Scan for the cell matching the given text and deliver its (x, y) coordinate at center. 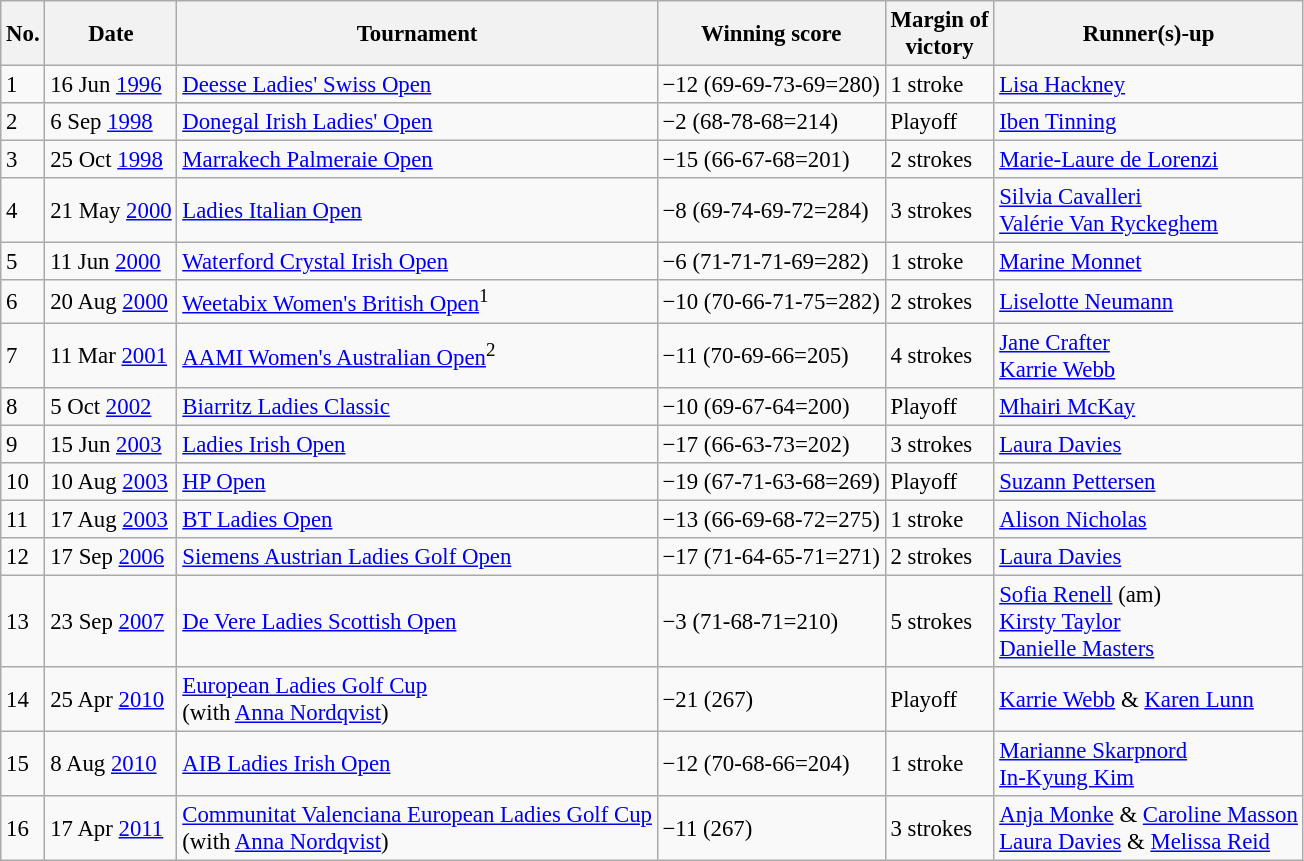
−19 (67-71-63-68=269) (771, 481)
Suzann Pettersen (1148, 481)
Marine Monnet (1148, 262)
Waterford Crystal Irish Open (417, 262)
15 Jun 2003 (111, 444)
Marie-Laure de Lorenzi (1148, 160)
BT Ladies Open (417, 519)
−2 (68-78-68=214) (771, 122)
−11 (70-69-66=205) (771, 356)
5 Oct 2002 (111, 406)
Marrakech Palmeraie Open (417, 160)
AAMI Women's Australian Open2 (417, 356)
11 (23, 519)
14 (23, 700)
8 Aug 2010 (111, 764)
17 Sep 2006 (111, 557)
11 Jun 2000 (111, 262)
5 strokes (940, 621)
2 (23, 122)
Tournament (417, 34)
De Vere Ladies Scottish Open (417, 621)
−8 (69-74-69-72=284) (771, 210)
Iben Tinning (1148, 122)
Biarritz Ladies Classic (417, 406)
−17 (71-64-65-71=271) (771, 557)
Anja Monke & Caroline Masson Laura Davies & Melissa Reid (1148, 828)
1 (23, 85)
Date (111, 34)
10 (23, 481)
17 Apr 2011 (111, 828)
Karrie Webb & Karen Lunn (1148, 700)
−10 (70-66-71-75=282) (771, 301)
AIB Ladies Irish Open (417, 764)
−13 (66-69-68-72=275) (771, 519)
Jane Crafter Karrie Webb (1148, 356)
17 Aug 2003 (111, 519)
−10 (69-67-64=200) (771, 406)
−15 (66-67-68=201) (771, 160)
European Ladies Golf Cup(with Anna Nordqvist) (417, 700)
23 Sep 2007 (111, 621)
25 Apr 2010 (111, 700)
Winning score (771, 34)
4 (23, 210)
−11 (267) (771, 828)
5 (23, 262)
16 Jun 1996 (111, 85)
9 (23, 444)
−12 (70-68-66=204) (771, 764)
6 Sep 1998 (111, 122)
20 Aug 2000 (111, 301)
Liselotte Neumann (1148, 301)
21 May 2000 (111, 210)
−12 (69-69-73-69=280) (771, 85)
−21 (267) (771, 700)
Ladies Italian Open (417, 210)
Runner(s)-up (1148, 34)
6 (23, 301)
13 (23, 621)
Silvia Cavalleri Valérie Van Ryckeghem (1148, 210)
16 (23, 828)
15 (23, 764)
−6 (71-71-71-69=282) (771, 262)
Margin ofvictory (940, 34)
8 (23, 406)
Lisa Hackney (1148, 85)
Marianne Skarpnord In-Kyung Kim (1148, 764)
Communitat Valenciana European Ladies Golf Cup(with Anna Nordqvist) (417, 828)
Donegal Irish Ladies' Open (417, 122)
Weetabix Women's British Open1 (417, 301)
Ladies Irish Open (417, 444)
−17 (66-63-73=202) (771, 444)
No. (23, 34)
Mhairi McKay (1148, 406)
HP Open (417, 481)
4 strokes (940, 356)
Siemens Austrian Ladies Golf Open (417, 557)
3 (23, 160)
Sofia Renell (am) Kirsty Taylor Danielle Masters (1148, 621)
12 (23, 557)
−3 (71-68-71=210) (771, 621)
7 (23, 356)
Alison Nicholas (1148, 519)
11 Mar 2001 (111, 356)
Deesse Ladies' Swiss Open (417, 85)
10 Aug 2003 (111, 481)
25 Oct 1998 (111, 160)
